From the cell containing the given text, extract its center point as (x, y) coordinate. 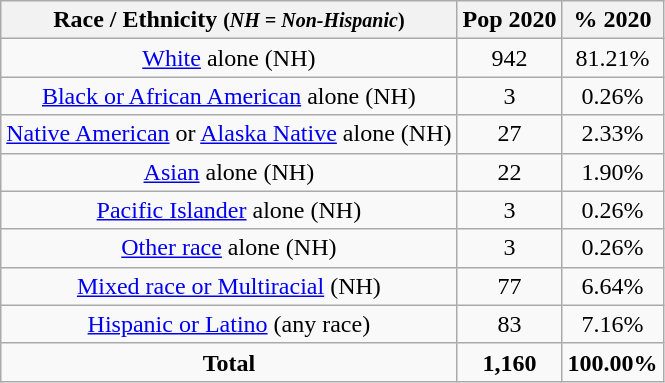
Black or African American alone (NH) (229, 96)
22 (510, 172)
77 (510, 286)
7.16% (612, 324)
27 (510, 134)
White alone (NH) (229, 58)
83 (510, 324)
Asian alone (NH) (229, 172)
Total (229, 362)
Hispanic or Latino (any race) (229, 324)
Other race alone (NH) (229, 248)
6.64% (612, 286)
Race / Ethnicity (NH = Non-Hispanic) (229, 20)
942 (510, 58)
1,160 (510, 362)
% 2020 (612, 20)
Native American or Alaska Native alone (NH) (229, 134)
Pop 2020 (510, 20)
81.21% (612, 58)
Mixed race or Multiracial (NH) (229, 286)
1.90% (612, 172)
Pacific Islander alone (NH) (229, 210)
100.00% (612, 362)
2.33% (612, 134)
